Output the (X, Y) coordinate of the center of the cell containing the given text.  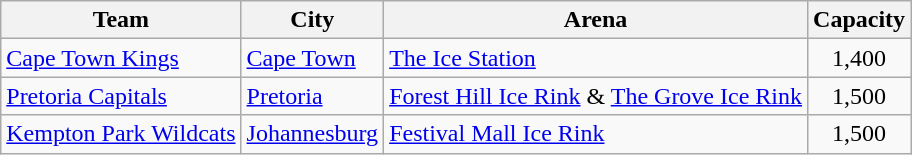
1,400 (860, 58)
Pretoria Capitals (121, 96)
City (312, 20)
Pretoria (312, 96)
Forest Hill Ice Rink & The Grove Ice Rink (596, 96)
Arena (596, 20)
The Ice Station (596, 58)
Capacity (860, 20)
Cape Town (312, 58)
Festival Mall Ice Rink (596, 134)
Cape Town Kings (121, 58)
Johannesburg (312, 134)
Kempton Park Wildcats (121, 134)
Team (121, 20)
